Return the [x, y] coordinate for the center point of the cell that contains the specified text.  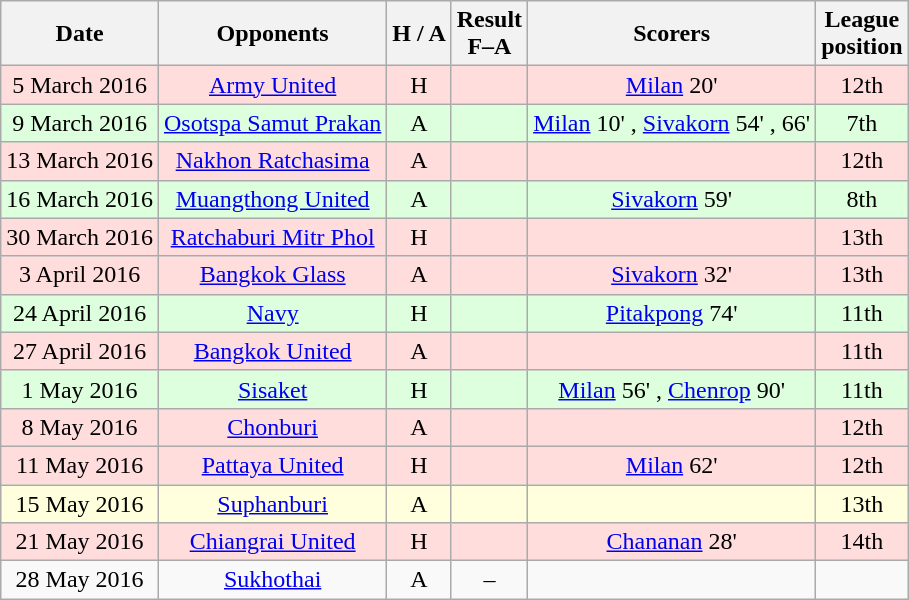
Army United [272, 85]
Sukhothai [272, 580]
Chiangrai United [272, 542]
Chananan 28' [672, 542]
Sivakorn 59' [672, 199]
Milan 10' , Sivakorn 54' , 66' [672, 123]
Osotspa Samut Prakan [272, 123]
Pitakpong 74' [672, 313]
15 May 2016 [80, 503]
Milan 20' [672, 85]
Scorers [672, 34]
Suphanburi [272, 503]
14th [862, 542]
13 March 2016 [80, 161]
Nakhon Ratchasima [272, 161]
ResultF–A [489, 34]
3 April 2016 [80, 275]
27 April 2016 [80, 351]
30 March 2016 [80, 237]
H / A [419, 34]
28 May 2016 [80, 580]
7th [862, 123]
Chonburi [272, 427]
Date [80, 34]
Ratchaburi Mitr Phol [272, 237]
Milan 56' , Chenrop 90' [672, 389]
Leagueposition [862, 34]
5 March 2016 [80, 85]
8 May 2016 [80, 427]
Opponents [272, 34]
8th [862, 199]
Sisaket [272, 389]
Bangkok Glass [272, 275]
Milan 62' [672, 465]
21 May 2016 [80, 542]
24 April 2016 [80, 313]
Sivakorn 32' [672, 275]
Bangkok United [272, 351]
– [489, 580]
1 May 2016 [80, 389]
Navy [272, 313]
Muangthong United [272, 199]
9 March 2016 [80, 123]
16 March 2016 [80, 199]
11 May 2016 [80, 465]
Pattaya United [272, 465]
